Output the (X, Y) coordinate of the center of the cell containing the given text.  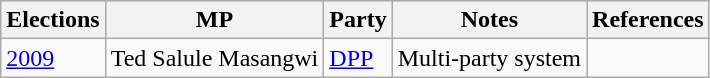
Ted Salule Masangwi (214, 58)
Party (358, 20)
DPP (358, 58)
2009 (53, 58)
MP (214, 20)
Notes (489, 20)
Multi-party system (489, 58)
References (648, 20)
Elections (53, 20)
